Find where the given text appears and provide that cell's center as (x, y) coordinate. 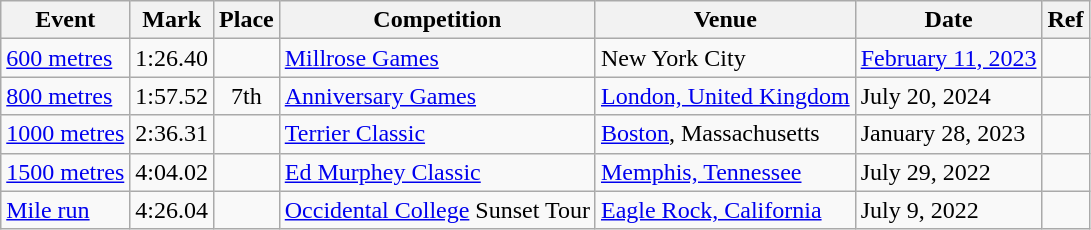
7th (247, 96)
Terrier Classic (437, 134)
Mile run (66, 210)
800 metres (66, 96)
1500 metres (66, 172)
Mark (172, 20)
Millrose Games (437, 58)
Occidental College Sunset Tour (437, 210)
Competition (437, 20)
Ed Murphey Classic (437, 172)
Anniversary Games (437, 96)
London, United Kingdom (725, 96)
July 20, 2024 (948, 96)
Event (66, 20)
July 9, 2022 (948, 210)
Memphis, Tennessee (725, 172)
Boston, Massachusetts (725, 134)
1000 metres (66, 134)
1:26.40 (172, 58)
Eagle Rock, California (725, 210)
4:26.04 (172, 210)
February 11, 2023 (948, 58)
Venue (725, 20)
600 metres (66, 58)
January 28, 2023 (948, 134)
July 29, 2022 (948, 172)
Date (948, 20)
New York City (725, 58)
Ref (1066, 20)
Place (247, 20)
1:57.52 (172, 96)
2:36.31 (172, 134)
4:04.02 (172, 172)
